Capture the cell that displays the provided text and extract its [X, Y] central coordinate. 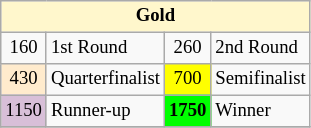
Semifinalist [260, 80]
2nd Round [260, 48]
700 [187, 80]
Winner [260, 112]
160 [24, 48]
260 [187, 48]
Gold [156, 16]
1150 [24, 112]
1st Round [105, 48]
1750 [187, 112]
Runner-up [105, 112]
Quarterfinalist [105, 80]
430 [24, 80]
